Capture the cell that displays the provided text and extract its (X, Y) central coordinate. 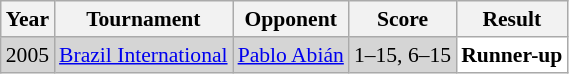
Year (28, 19)
Brazil International (144, 55)
Runner-up (512, 55)
Score (402, 19)
Tournament (144, 19)
2005 (28, 55)
Result (512, 19)
Opponent (291, 19)
1–15, 6–15 (402, 55)
Pablo Abián (291, 55)
